Detect which cell encompasses the target text, then output its (X, Y) center coordinate. 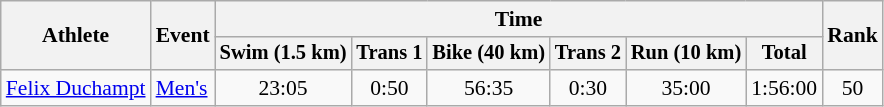
Trans 2 (588, 54)
Time (519, 19)
Athlete (76, 36)
1:56:00 (784, 88)
Felix Duchampt (76, 88)
0:50 (389, 88)
Rank (852, 36)
50 (852, 88)
Men's (183, 88)
0:30 (588, 88)
23:05 (284, 88)
Trans 1 (389, 54)
35:00 (686, 88)
Event (183, 36)
Total (784, 54)
Bike (40 km) (488, 54)
Run (10 km) (686, 54)
Swim (1.5 km) (284, 54)
56:35 (488, 88)
